Return [x, y] of the center of cell containing provided text 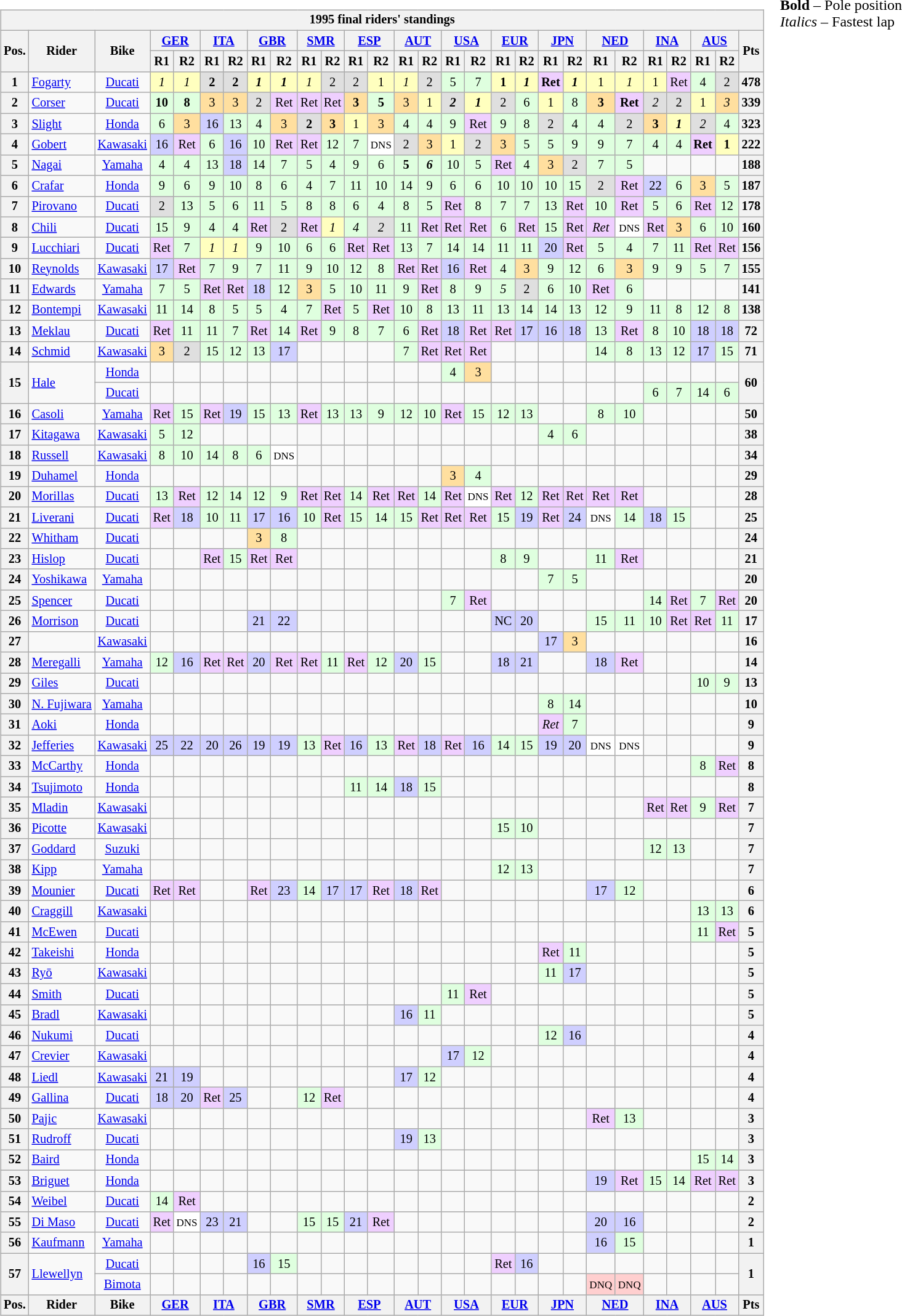
Gallina [62, 1098]
Pirovano [62, 207]
339 [751, 103]
30 [15, 704]
Slight [62, 124]
Liverani [62, 517]
Bradl [62, 1015]
Yoshikawa [62, 579]
Goddard [62, 849]
160 [751, 227]
Smith [62, 994]
57 [15, 1274]
Meregalli [62, 663]
Meklau [62, 331]
Jefferies [62, 746]
35 [15, 808]
Giles [62, 684]
Takeishi [62, 953]
53 [15, 1181]
Kaufmann [62, 1243]
155 [751, 269]
39 [15, 890]
55 [15, 1222]
44 [15, 994]
72 [751, 331]
48 [15, 1077]
Rudroff [62, 1139]
Kitagawa [62, 435]
41 [15, 932]
Morrison [62, 621]
51 [15, 1139]
46 [15, 1036]
Baird [62, 1160]
56 [15, 1243]
Casoli [62, 414]
156 [751, 248]
45 [15, 1015]
Craggill [62, 911]
Bontempi [62, 310]
54 [15, 1201]
27 [15, 642]
Edwards [62, 289]
McEwen [62, 932]
Corser [62, 103]
138 [751, 310]
Di Maso [62, 1222]
43 [15, 974]
52 [15, 1160]
40 [15, 911]
49 [15, 1098]
Mounier [62, 890]
Morillas [62, 497]
222 [751, 145]
Nagai [62, 165]
36 [15, 828]
Gobert [62, 145]
Weibel [62, 1201]
Crevier [62, 1056]
32 [15, 746]
Russell [62, 455]
Pajic [62, 1118]
178 [751, 207]
Hislop [62, 559]
42 [15, 953]
Hale [62, 383]
478 [751, 83]
188 [751, 165]
Ryō [62, 974]
187 [751, 186]
Whitham [62, 538]
Liedl [62, 1077]
NC [503, 621]
Briguet [62, 1181]
Nukumi [62, 1036]
Crafar [62, 186]
Llewellyn [62, 1274]
Suzuki [123, 849]
Spencer [62, 600]
47 [15, 1056]
Lucchiari [62, 248]
1995 final riders' standings [382, 20]
Aoki [62, 725]
37 [15, 849]
323 [751, 124]
Reynolds [62, 269]
McCarthy [62, 766]
Fogarty [62, 83]
141 [751, 289]
Schmid [62, 352]
Picotte [62, 828]
N. Fujiwara [62, 704]
Kipp [62, 870]
33 [15, 766]
Mladin [62, 808]
Chili [62, 227]
71 [751, 352]
Bimota [123, 1285]
Duhamel [62, 476]
Tsujimoto [62, 787]
60 [751, 383]
31 [15, 725]
